Search for the cell housing the specified text and yield its [x, y] center coordinate. 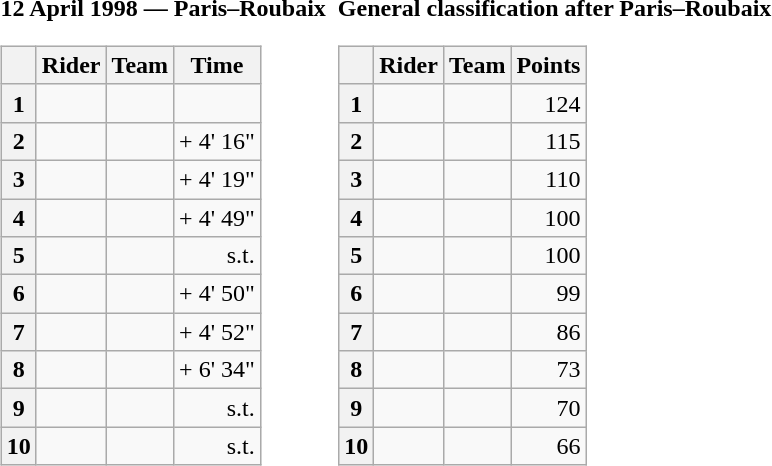
Points [548, 65]
86 [548, 332]
+ 4' 50" [218, 294]
+ 4' 52" [218, 332]
110 [548, 179]
+ 4' 19" [218, 179]
115 [548, 141]
Time [218, 65]
73 [548, 370]
+ 6' 34" [218, 370]
+ 4' 49" [218, 217]
70 [548, 408]
+ 4' 16" [218, 141]
66 [548, 446]
99 [548, 294]
124 [548, 103]
